Extract the [x, y] coordinate from the center of the cell holding the provided text.  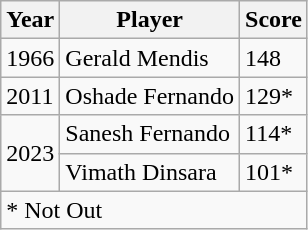
Year [30, 20]
1966 [30, 58]
Player [150, 20]
101* [274, 172]
Oshade Fernando [150, 96]
* Not Out [154, 210]
2011 [30, 96]
2023 [30, 153]
148 [274, 58]
Sanesh Fernando [150, 134]
114* [274, 134]
Gerald Mendis [150, 58]
Vimath Dinsara [150, 172]
129* [274, 96]
Score [274, 20]
